Detect which cell encompasses the target text, then output its [x, y] center coordinate. 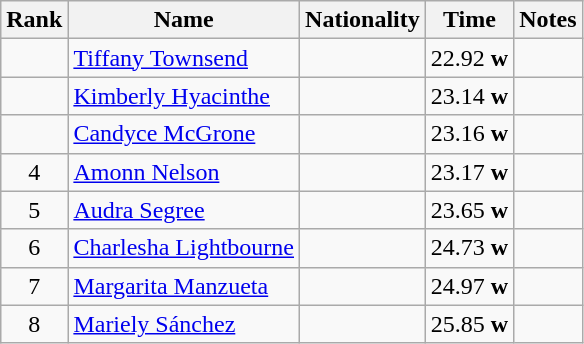
Kimberly Hyacinthe [184, 96]
5 [34, 210]
Time [469, 20]
Charlesha Lightbourne [184, 248]
4 [34, 172]
Notes [548, 20]
Candyce McGrone [184, 134]
Name [184, 20]
23.14 w [469, 96]
6 [34, 248]
23.17 w [469, 172]
7 [34, 286]
Rank [34, 20]
23.65 w [469, 210]
Audra Segree [184, 210]
Mariely Sánchez [184, 324]
8 [34, 324]
24.97 w [469, 286]
Nationality [363, 20]
23.16 w [469, 134]
Amonn Nelson [184, 172]
25.85 w [469, 324]
Margarita Manzueta [184, 286]
24.73 w [469, 248]
Tiffany Townsend [184, 58]
22.92 w [469, 58]
